Provide the [X, Y] coordinate of the cell's center where the given text is located.  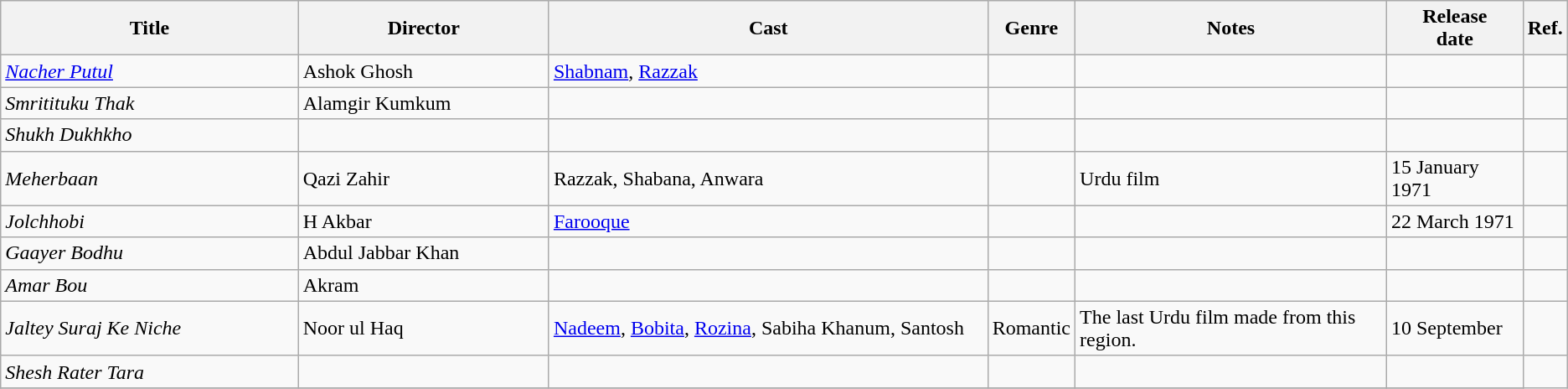
Smritituku Thak [149, 103]
Razzak, Shabana, Anwara [768, 178]
Noor ul Haq [424, 329]
Urdu film [1231, 178]
Genre [1031, 29]
Meherbaan [149, 178]
Release date [1454, 29]
Shukh Dukhkho [149, 135]
Notes [1231, 29]
Amar Bou [149, 285]
Romantic [1031, 329]
Ashok Ghosh [424, 71]
Jaltey Suraj Ke Niche [149, 329]
Nadeem, Bobita, Rozina, Sabiha Khanum, Santosh [768, 329]
Farooque [768, 221]
Alamgir Kumkum [424, 103]
10 September [1454, 329]
Gaayer Bodhu [149, 253]
Shabnam, Razzak [768, 71]
Nacher Putul [149, 71]
Shesh Rater Tara [149, 371]
Abdul Jabbar Khan [424, 253]
22 March 1971 [1454, 221]
Director [424, 29]
Akram [424, 285]
Cast [768, 29]
Title [149, 29]
The last Urdu film made from this region. [1231, 329]
Ref. [1545, 29]
Qazi Zahir [424, 178]
H Akbar [424, 221]
15 January 1971 [1454, 178]
Jolchhobi [149, 221]
